From the cell containing the given text, extract its center point as [x, y] coordinate. 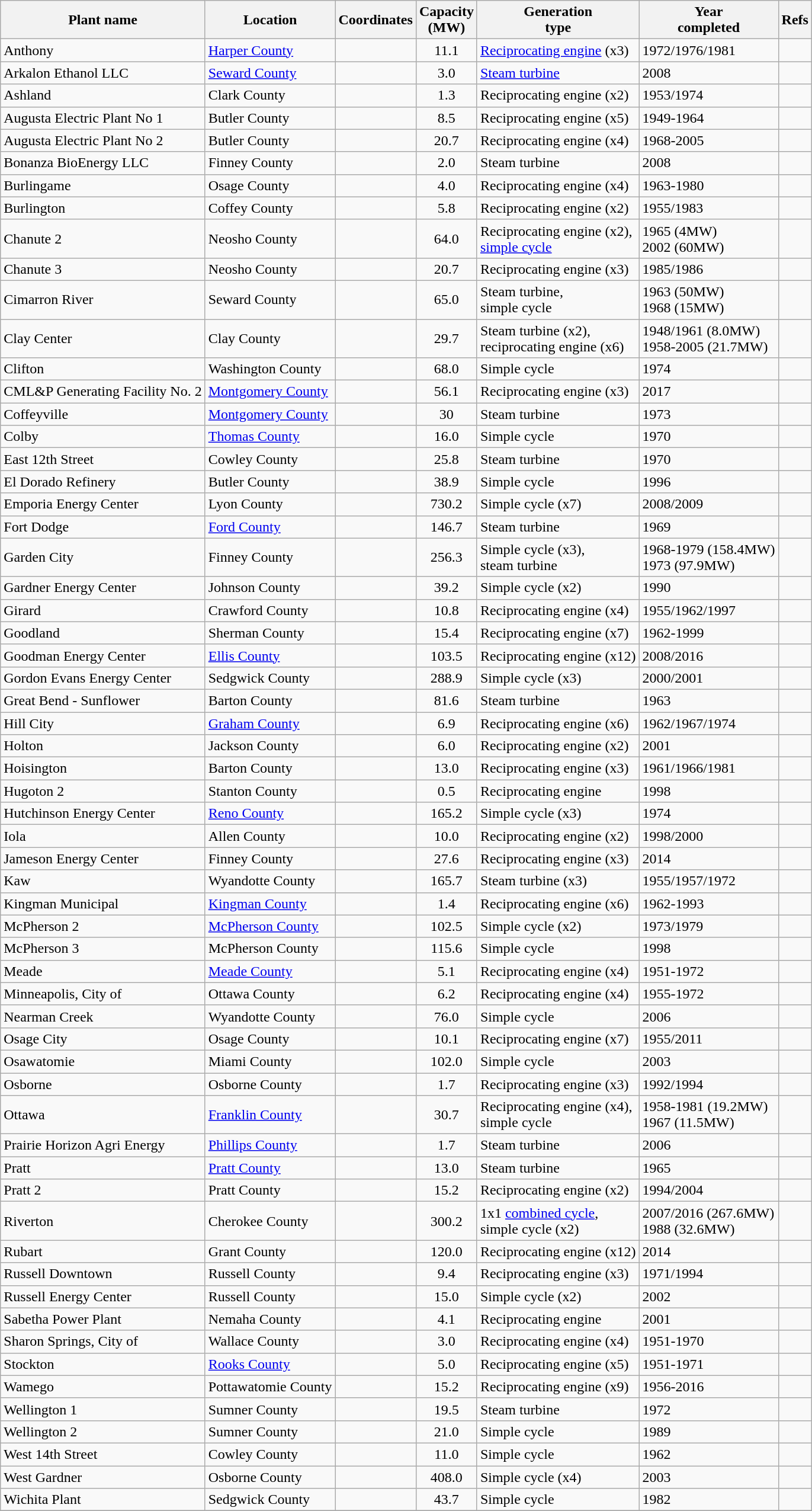
Cimarron River [103, 300]
1955/1957/1972 [708, 881]
1972 [708, 1409]
Franklin County [270, 1115]
76.0 [447, 1016]
1962-1993 [708, 904]
5.0 [447, 1364]
1962 [708, 1454]
Lyon County [270, 504]
10.0 [447, 836]
1969 [708, 527]
McPherson 2 [103, 926]
Minneapolis, City of [103, 994]
81.6 [447, 700]
Osage City [103, 1039]
Jameson Energy Center [103, 859]
Reciprocating engine (x4),simple cycle [558, 1115]
West Gardner [103, 1477]
East 12th Street [103, 459]
Steam turbine,simple cycle [558, 300]
1962-1999 [708, 633]
10.1 [447, 1039]
Crawford County [270, 610]
5.8 [447, 208]
1961/1966/1981 [708, 769]
Washington County [270, 369]
0.5 [447, 791]
Gordon Evans Energy Center [103, 678]
2008/2016 [708, 655]
1968-1979 (158.4MW)1973 (97.9MW) [708, 557]
Chanute 3 [103, 269]
Sherman County [270, 633]
Generationtype [558, 20]
1992/1994 [708, 1084]
Simple cycle (x7) [558, 504]
Gardner Energy Center [103, 588]
1973 [708, 414]
1956-2016 [708, 1387]
Hoisington [103, 769]
1996 [708, 482]
Goodland [103, 633]
6.2 [447, 994]
Rooks County [270, 1364]
38.9 [447, 482]
Nearman Creek [103, 1016]
Location [270, 20]
Osborne [103, 1084]
Reciprocating engine (x2),simple cycle [558, 238]
2017 [708, 392]
Simple cycle (x4) [558, 1477]
1963 (50MW)1968 (15MW) [708, 300]
2000/2001 [708, 678]
16.0 [447, 437]
Russell Energy Center [103, 1296]
Clifton [103, 369]
21.0 [447, 1432]
Wichita Plant [103, 1500]
146.7 [447, 527]
9.4 [447, 1274]
El Dorado Refinery [103, 482]
1955/1962/1997 [708, 610]
102.5 [447, 926]
Hutchinson Energy Center [103, 814]
Riverton [103, 1221]
6.0 [447, 746]
408.0 [447, 1477]
1968-2005 [708, 140]
1962/1967/1974 [708, 724]
1982 [708, 1500]
1998/2000 [708, 836]
Reciprocating engine (x9) [558, 1387]
30 [447, 414]
Arkalon Ethanol LLC [103, 73]
Rubart [103, 1251]
Girard [103, 610]
10.8 [447, 610]
Stanton County [270, 791]
Prairie Horizon Agri Energy [103, 1145]
25.8 [447, 459]
Hill City [103, 724]
1955-1972 [708, 994]
Kingman Municipal [103, 904]
Harper County [270, 50]
15.0 [447, 1296]
Ford County [270, 527]
27.6 [447, 859]
1958-1981 (19.2MW)1967 (11.5MW) [708, 1115]
1953/1974 [708, 95]
1985/1986 [708, 269]
1955/2011 [708, 1039]
Augusta Electric Plant No 1 [103, 118]
Plant name [103, 20]
Meade County [270, 971]
165.7 [447, 881]
Ellis County [270, 655]
Clark County [270, 95]
Yearcompleted [708, 20]
11.0 [447, 1454]
1.4 [447, 904]
Ashland [103, 95]
Osawatomie [103, 1061]
1949-1964 [708, 118]
Fort Dodge [103, 527]
Burlington [103, 208]
1951-1972 [708, 971]
CML&P Generating Facility No. 2 [103, 392]
Emporia Energy Center [103, 504]
1989 [708, 1432]
56.1 [447, 392]
165.2 [447, 814]
Kingman County [270, 904]
8.5 [447, 118]
5.1 [447, 971]
6.9 [447, 724]
Simple cycle (x3),steam turbine [558, 557]
2007/2016 (267.6MW)1988 (32.6MW) [708, 1221]
Sabetha Power Plant [103, 1319]
15.4 [447, 633]
Garden City [103, 557]
Cherokee County [270, 1221]
Steam turbine (x2),reciprocating engine (x6) [558, 338]
Meade [103, 971]
Goodman Energy Center [103, 655]
Iola [103, 836]
1973/1979 [708, 926]
256.3 [447, 557]
730.2 [447, 504]
Phillips County [270, 1145]
Pratt [103, 1168]
4.0 [447, 185]
Kaw [103, 881]
1971/1994 [708, 1274]
300.2 [447, 1221]
Capacity(MW) [447, 20]
Holton [103, 746]
Refs [795, 20]
Ottawa County [270, 994]
Chanute 2 [103, 238]
Anthony [103, 50]
1965 (4MW)2002 (60MW) [708, 238]
1972/1976/1981 [708, 50]
1951-1970 [708, 1342]
Coffey County [270, 208]
Wellington 1 [103, 1409]
Wamego [103, 1387]
Reno County [270, 814]
Thomas County [270, 437]
1963-1980 [708, 185]
Sharon Springs, City of [103, 1342]
Hugoton 2 [103, 791]
65.0 [447, 300]
64.0 [447, 238]
Augusta Electric Plant No 2 [103, 140]
Ottawa [103, 1115]
1.3 [447, 95]
Jackson County [270, 746]
West 14th Street [103, 1454]
Bonanza BioEnergy LLC [103, 163]
120.0 [447, 1251]
115.6 [447, 949]
2008/2009 [708, 504]
Coffeyville [103, 414]
Clay Center [103, 338]
McPherson 3 [103, 949]
Clay County [270, 338]
2.0 [447, 163]
1951-1971 [708, 1364]
19.5 [447, 1409]
68.0 [447, 369]
288.9 [447, 678]
1994/2004 [708, 1190]
103.5 [447, 655]
43.7 [447, 1500]
Coordinates [375, 20]
Pottawatomie County [270, 1387]
Wallace County [270, 1342]
Steam turbine (x3) [558, 881]
1x1 combined cycle,simple cycle (x2) [558, 1221]
Great Bend - Sunflower [103, 700]
Nemaha County [270, 1319]
Burlingame [103, 185]
1990 [708, 588]
30.7 [447, 1115]
39.2 [447, 588]
Grant County [270, 1251]
4.1 [447, 1319]
11.1 [447, 50]
Johnson County [270, 588]
1965 [708, 1168]
Russell Downtown [103, 1274]
102.0 [447, 1061]
2002 [708, 1296]
1948/1961 (8.0MW)1958-2005 (21.7MW) [708, 338]
Wellington 2 [103, 1432]
Allen County [270, 836]
Graham County [270, 724]
Stockton [103, 1364]
29.7 [447, 338]
Miami County [270, 1061]
Colby [103, 437]
1955/1983 [708, 208]
1963 [708, 700]
Pratt 2 [103, 1190]
